Locate the cell with the specified text and output its [X, Y] center coordinate. 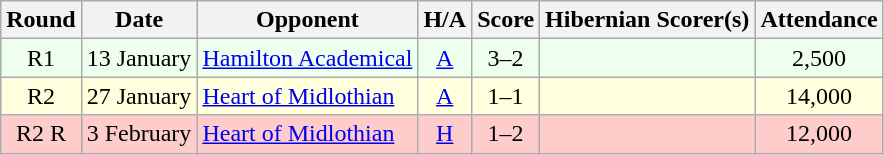
Score [506, 20]
R2 [41, 96]
R2 R [41, 134]
Round [41, 20]
Hamilton Academical [308, 58]
Hibernian Scorer(s) [648, 20]
1–1 [506, 96]
14,000 [819, 96]
Opponent [308, 20]
27 January [139, 96]
R1 [41, 58]
12,000 [819, 134]
Date [139, 20]
H [445, 134]
3–2 [506, 58]
Attendance [819, 20]
2,500 [819, 58]
H/A [445, 20]
3 February [139, 134]
1–2 [506, 134]
13 January [139, 58]
